Provide the [x, y] coordinate of the cell's center where the given text is located.  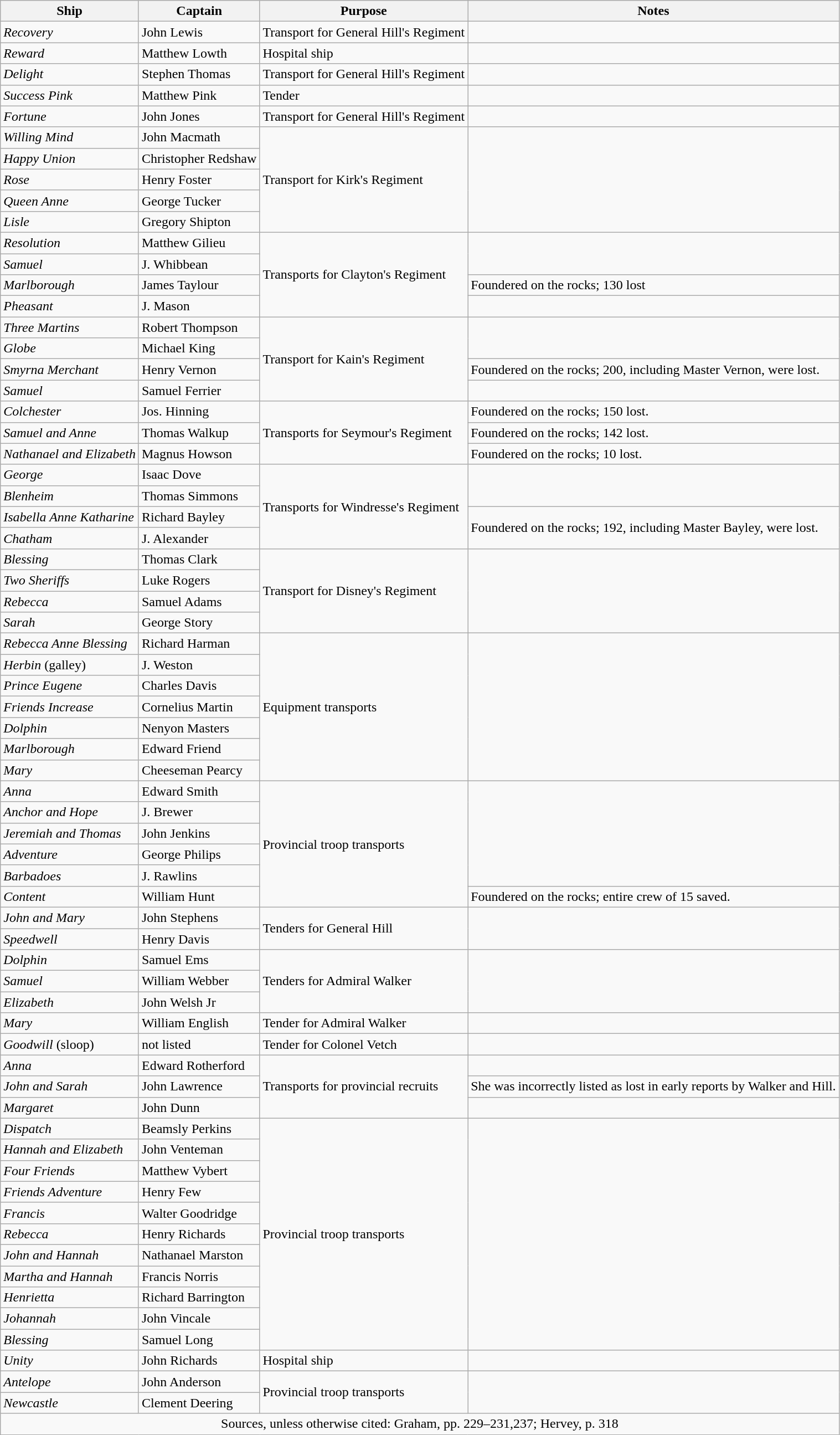
John Venteman [199, 1150]
Three Martins [70, 327]
Michael King [199, 348]
Richard Bayley [199, 517]
William Webber [199, 981]
John Stephens [199, 918]
John Macmath [199, 137]
John Richards [199, 1361]
Chatham [70, 538]
Colchester [70, 412]
She was incorrectly listed as lost in early reports by Walker and Hill. [653, 1086]
Margaret [70, 1108]
John and Sarah [70, 1086]
Richard Barrington [199, 1298]
Transport for Kirk's Regiment [364, 180]
J. Mason [199, 306]
Matthew Lowth [199, 53]
Blenheim [70, 496]
Foundered on the rocks; 142 lost. [653, 433]
J. Rawlins [199, 875]
William English [199, 1023]
Goodwill (sloop) [70, 1044]
Success Pink [70, 95]
Matthew Pink [199, 95]
Jeremiah and Thomas [70, 833]
Foundered on the rocks; 192, including Master Bayley, were lost. [653, 527]
Rebecca Anne Blessing [70, 644]
not listed [199, 1044]
George Philips [199, 854]
Samuel Ferrier [199, 391]
Foundered on the rocks; 150 lost. [653, 412]
J. Weston [199, 665]
Thomas Walkup [199, 433]
Samuel Adams [199, 601]
Robert Thompson [199, 327]
Rose [70, 180]
Tenders for Admiral Walker [364, 981]
James Taylour [199, 285]
Isaac Dove [199, 475]
Samuel Long [199, 1340]
Four Friends [70, 1171]
Luke Rogers [199, 580]
Henry Few [199, 1192]
Foundered on the rocks; 200, including Master Vernon, were lost. [653, 370]
John Anderson [199, 1382]
John and Mary [70, 918]
Barbadoes [70, 875]
George Tucker [199, 201]
Elizabeth [70, 1002]
Speedwell [70, 939]
Content [70, 896]
Beamsly Perkins [199, 1129]
Magnus Howson [199, 454]
Johannah [70, 1319]
Friends Adventure [70, 1192]
Prince Eugene [70, 686]
Notes [653, 11]
John Jenkins [199, 833]
Gregory Shipton [199, 222]
Antelope [70, 1382]
Transport for Disney's Regiment [364, 591]
Samuel and Anne [70, 433]
Henry Davis [199, 939]
Foundered on the rocks; 130 lost [653, 285]
Sources, unless otherwise cited: Graham, pp. 229–231,237; Hervey, p. 318 [420, 1424]
Edward Friend [199, 749]
Dispatch [70, 1129]
Nenyon Masters [199, 728]
Nathanael Marston [199, 1255]
Lisle [70, 222]
Clement Deering [199, 1403]
Smyrna Merchant [70, 370]
Stephen Thomas [199, 74]
Two Sheriffs [70, 580]
Henrietta [70, 1298]
Recovery [70, 32]
J. Whibbean [199, 264]
William Hunt [199, 896]
Tender [364, 95]
Transports for provincial recruits [364, 1086]
Edward Rotherford [199, 1065]
Ship [70, 11]
Charles Davis [199, 686]
Fortune [70, 116]
Transports for Windresse's Regiment [364, 506]
Pheasant [70, 306]
Resolution [70, 243]
Matthew Gilieu [199, 243]
Purpose [364, 11]
John Lawrence [199, 1086]
Christopher Redshaw [199, 158]
Captain [199, 11]
Cornelius Martin [199, 707]
Henry Vernon [199, 370]
Samuel Ems [199, 960]
Jos. Hinning [199, 412]
Queen Anne [70, 201]
Transport for Kain's Regiment [364, 359]
Adventure [70, 854]
Francis [70, 1213]
Globe [70, 348]
Newcastle [70, 1403]
John Welsh Jr [199, 1002]
Martha and Hannah [70, 1276]
Richard Harman [199, 644]
John and Hannah [70, 1255]
Foundered on the rocks; entire crew of 15 saved. [653, 896]
Sarah [70, 623]
J. Brewer [199, 812]
John Lewis [199, 32]
Isabella Anne Katharine [70, 517]
John Dunn [199, 1108]
Transports for Clayton's Regiment [364, 274]
Matthew Vybert [199, 1171]
Tenders for General Hill [364, 928]
J. Alexander [199, 538]
John Jones [199, 116]
Transports for Seymour's Regiment [364, 433]
Foundered on the rocks; 10 lost. [653, 454]
Francis Norris [199, 1276]
George Story [199, 623]
Henry Richards [199, 1234]
Friends Increase [70, 707]
Cheeseman Pearcy [199, 770]
Equipment transports [364, 707]
Delight [70, 74]
Nathanael and Elizabeth [70, 454]
Henry Foster [199, 180]
Thomas Simmons [199, 496]
Willing Mind [70, 137]
Anchor and Hope [70, 812]
Happy Union [70, 158]
Walter Goodridge [199, 1213]
Unity [70, 1361]
Tender for Admiral Walker [364, 1023]
Reward [70, 53]
George [70, 475]
Edward Smith [199, 791]
Tender for Colonel Vetch [364, 1044]
Thomas Clark [199, 559]
Herbin (galley) [70, 665]
Hannah and Elizabeth [70, 1150]
John Vincale [199, 1319]
